Detect which cell encompasses the target text, then output its [X, Y] center coordinate. 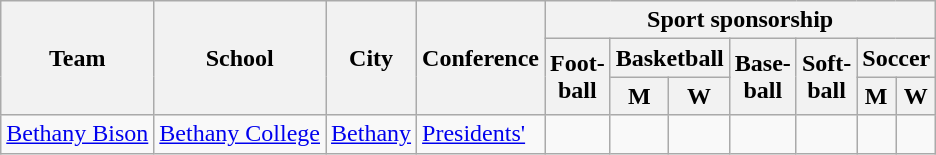
Bethany College [240, 134]
Presidents' [481, 134]
Foot-ball [577, 77]
School [240, 58]
Bethany Bison [78, 134]
Conference [481, 58]
Sport sponsorship [740, 20]
Soft-ball [826, 77]
Basketball [670, 58]
Bethany [372, 134]
City [372, 58]
Team [78, 58]
Base-ball [762, 77]
Soccer [896, 58]
